Detect which cell encompasses the target text, then output its [x, y] center coordinate. 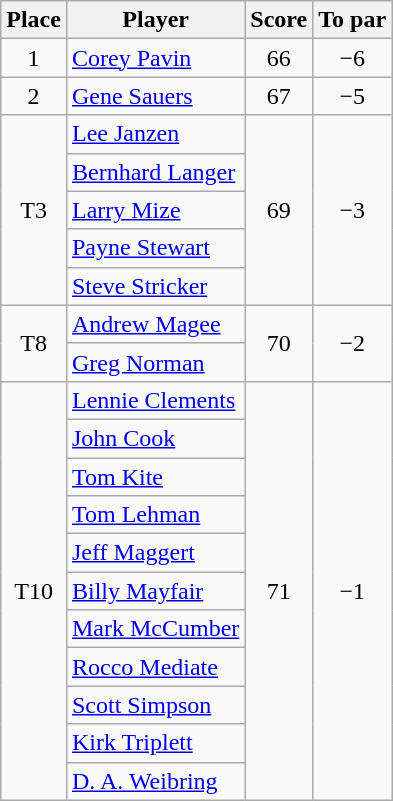
Corey Pavin [155, 58]
1 [34, 58]
Lee Janzen [155, 134]
Tom Kite [155, 477]
T10 [34, 590]
John Cook [155, 438]
−3 [352, 210]
Bernhard Langer [155, 172]
2 [34, 96]
70 [279, 343]
Jeff Maggert [155, 553]
T3 [34, 210]
Rocco Mediate [155, 667]
Payne Stewart [155, 248]
66 [279, 58]
Lennie Clements [155, 400]
69 [279, 210]
Player [155, 20]
−6 [352, 58]
T8 [34, 343]
D. A. Weibring [155, 781]
Scott Simpson [155, 705]
Andrew Magee [155, 324]
Place [34, 20]
71 [279, 590]
Tom Lehman [155, 515]
Larry Mize [155, 210]
To par [352, 20]
−1 [352, 590]
−2 [352, 343]
−5 [352, 96]
Kirk Triplett [155, 743]
Steve Stricker [155, 286]
Greg Norman [155, 362]
Billy Mayfair [155, 591]
Mark McCumber [155, 629]
Score [279, 20]
Gene Sauers [155, 96]
67 [279, 96]
